Output the (x, y) coordinate of the center of the cell containing the given text.  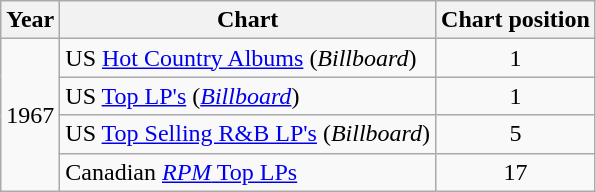
5 (516, 134)
1967 (30, 115)
US Top Selling R&B LP's (Billboard) (248, 134)
Chart position (516, 20)
17 (516, 172)
Year (30, 20)
US Top LP's (Billboard) (248, 96)
Canadian RPM Top LPs (248, 172)
Chart (248, 20)
US Hot Country Albums (Billboard) (248, 58)
